Extract the [x, y] coordinate from the center of the cell holding the provided text.  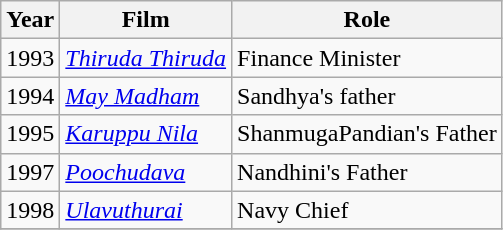
Karuppu Nila [146, 134]
1994 [30, 96]
Poochudava [146, 172]
Year [30, 20]
Film [146, 20]
1993 [30, 58]
ShanmugaPandian's Father [368, 134]
Role [368, 20]
Finance Minister [368, 58]
1998 [30, 210]
Thiruda Thiruda [146, 58]
Sandhya's father [368, 96]
Ulavuthurai [146, 210]
Navy Chief [368, 210]
1997 [30, 172]
1995 [30, 134]
May Madham [146, 96]
Nandhini's Father [368, 172]
